Return the [x, y] coordinate for the center point of the cell that contains the specified text.  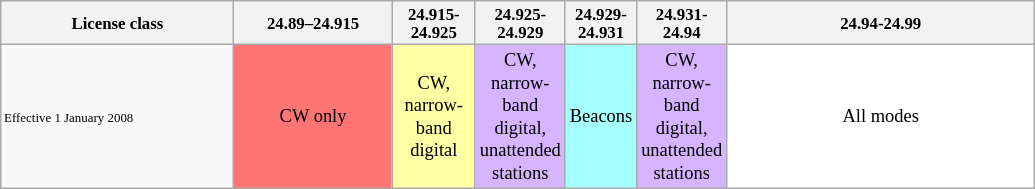
24.89–24.915 [313, 23]
24.929-24.931 [600, 23]
CW, narrow-band digital [434, 117]
All modes [881, 117]
CW only [313, 117]
24.94-24.99 [881, 23]
License class [118, 23]
24.915-24.925 [434, 23]
Effective 1 January 2008 [118, 117]
24.931-24.94 [682, 23]
24.925-24.929 [520, 23]
Beacons [600, 117]
